Scan for the cell matching the given text and deliver its (X, Y) coordinate at center. 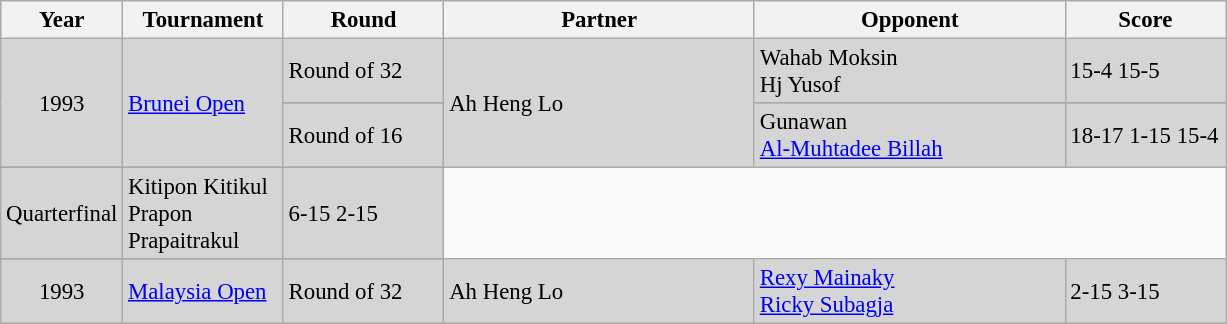
15-4 15-5 (1146, 72)
18-17 1-15 15-4 (1146, 136)
2-15 3-15 (1146, 292)
Kitipon Kitikul Prapon Prapaitrakul (204, 214)
Year (62, 20)
Partner (600, 20)
Opponent (910, 20)
Score (1146, 20)
Malaysia Open (204, 292)
6-15 2-15 (364, 214)
Quarterfinal (62, 214)
Gunawan Al-Muhtadee Billah (910, 136)
Brunei Open (204, 104)
Round of 16 (364, 136)
Tournament (204, 20)
Round (364, 20)
Wahab Moksin Hj Yusof (910, 72)
Rexy Mainaky Ricky Subagja (910, 292)
